From the cell containing the given text, extract its center point as (x, y) coordinate. 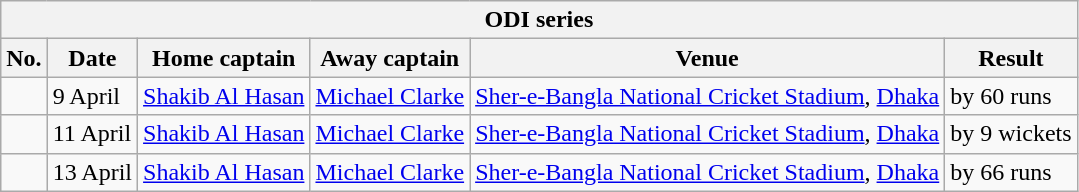
Venue (708, 58)
11 April (92, 134)
by 9 wickets (1011, 134)
13 April (92, 172)
ODI series (539, 20)
by 60 runs (1011, 96)
Away captain (390, 58)
Home captain (224, 58)
Date (92, 58)
No. (24, 58)
by 66 runs (1011, 172)
9 April (92, 96)
Result (1011, 58)
